Determine the [X, Y] coordinate at the center of the cell enclosing the given text.  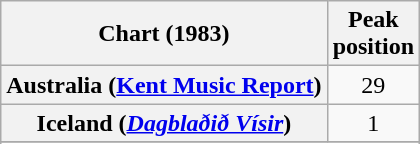
29 [373, 85]
Chart (1983) [164, 34]
Australia (Kent Music Report) [164, 85]
1 [373, 123]
Peakposition [373, 34]
Iceland (Dagblaðið Vísir) [164, 123]
